Return [x, y] of the center of cell containing provided text 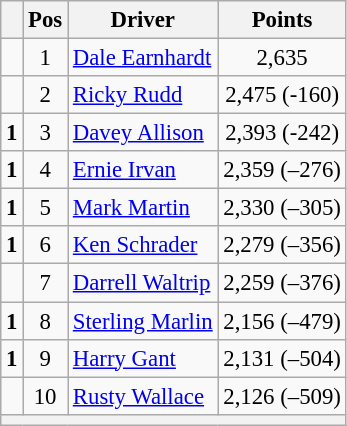
8 [46, 321]
Ricky Rudd [143, 95]
Driver [143, 20]
Sterling Marlin [143, 321]
2,259 (–376) [282, 283]
5 [46, 208]
2 [46, 95]
Mark Martin [143, 208]
Ernie Irvan [143, 170]
2,393 (-242) [282, 133]
2,359 (–276) [282, 170]
Pos [46, 20]
2,131 (–504) [282, 358]
Dale Earnhardt [143, 58]
2,475 (-160) [282, 95]
10 [46, 396]
2,635 [282, 58]
7 [46, 283]
Ken Schrader [143, 245]
3 [46, 133]
2,330 (–305) [282, 208]
2,279 (–356) [282, 245]
6 [46, 245]
Rusty Wallace [143, 396]
9 [46, 358]
Points [282, 20]
2,126 (–509) [282, 396]
4 [46, 170]
Darrell Waltrip [143, 283]
2,156 (–479) [282, 321]
Davey Allison [143, 133]
Harry Gant [143, 358]
